Identify which cell holds the provided text, then report its (x, y) central coordinate. 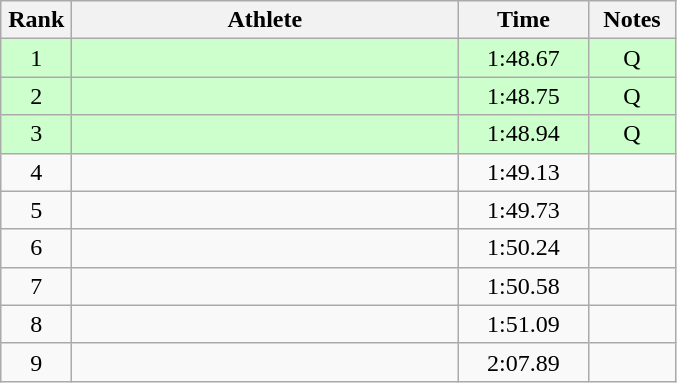
3 (36, 134)
1:49.13 (524, 172)
9 (36, 362)
1:50.24 (524, 248)
1:48.75 (524, 96)
8 (36, 324)
Rank (36, 20)
1 (36, 58)
7 (36, 286)
Athlete (265, 20)
Time (524, 20)
2:07.89 (524, 362)
Notes (632, 20)
1:49.73 (524, 210)
4 (36, 172)
6 (36, 248)
1:48.67 (524, 58)
1:50.58 (524, 286)
1:48.94 (524, 134)
5 (36, 210)
1:51.09 (524, 324)
2 (36, 96)
